Determine the [x, y] coordinate at the center of the cell enclosing the given text.  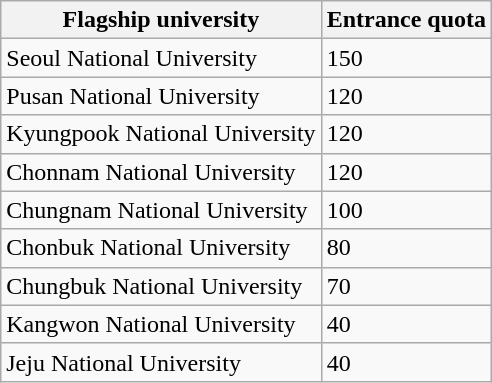
100 [406, 210]
Chungbuk National University [161, 286]
Chonnam National University [161, 172]
Kyungpook National University [161, 134]
Chungnam National University [161, 210]
Entrance quota [406, 20]
80 [406, 248]
Chonbuk National University [161, 248]
Kangwon National University [161, 324]
Seoul National University [161, 58]
150 [406, 58]
Pusan National University [161, 96]
Flagship university [161, 20]
70 [406, 286]
Jeju National University [161, 362]
